Find where the given text appears and provide that cell's center as [x, y] coordinate. 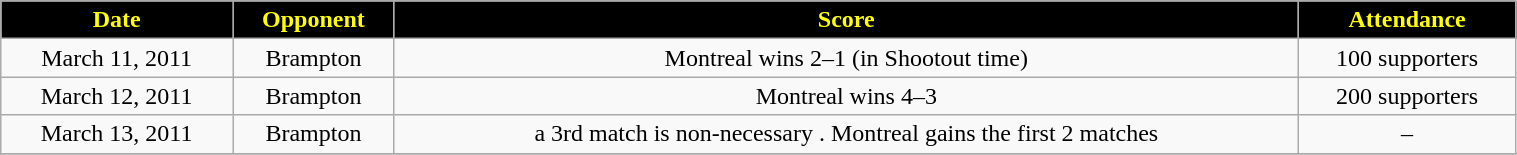
Opponent [313, 20]
Date [117, 20]
Score [846, 20]
Attendance [1407, 20]
March 11, 2011 [117, 58]
– [1407, 134]
March 12, 2011 [117, 96]
March 13, 2011 [117, 134]
100 supporters [1407, 58]
200 supporters [1407, 96]
Montreal wins 2–1 (in Shootout time) [846, 58]
a 3rd match is non-necessary . Montreal gains the first 2 matches [846, 134]
Montreal wins 4–3 [846, 96]
